From the cell containing the given text, extract its center point as [X, Y] coordinate. 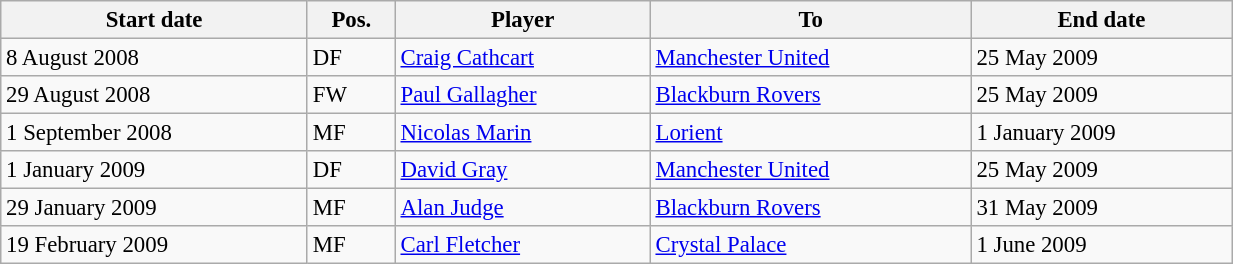
19 February 2009 [154, 245]
Lorient [810, 133]
Paul Gallagher [522, 95]
1 September 2008 [154, 133]
Alan Judge [522, 208]
8 August 2008 [154, 58]
David Gray [522, 170]
Nicolas Marin [522, 133]
Pos. [351, 20]
To [810, 20]
29 January 2009 [154, 208]
Player [522, 20]
Carl Fletcher [522, 245]
Start date [154, 20]
31 May 2009 [1102, 208]
1 June 2009 [1102, 245]
29 August 2008 [154, 95]
FW [351, 95]
End date [1102, 20]
Crystal Palace [810, 245]
Craig Cathcart [522, 58]
